Identify which cell holds the provided text, then report its (X, Y) central coordinate. 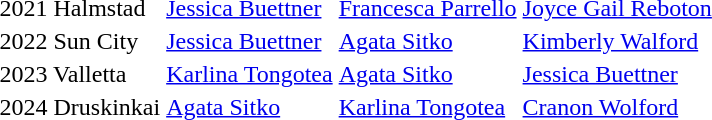
Jessica Buettner (250, 41)
Karlina Tongotea (250, 74)
